For the text-containing cell, return its midpoint in [x, y] coordinate format. 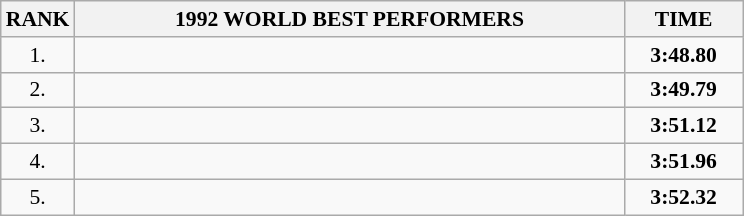
5. [38, 197]
RANK [38, 19]
3:51.96 [684, 162]
TIME [684, 19]
3:49.79 [684, 90]
3:51.12 [684, 126]
1. [38, 55]
3:48.80 [684, 55]
4. [38, 162]
1992 WORLD BEST PERFORMERS [349, 19]
3. [38, 126]
2. [38, 90]
3:52.32 [684, 197]
